Return [X, Y] of the center of cell containing provided text 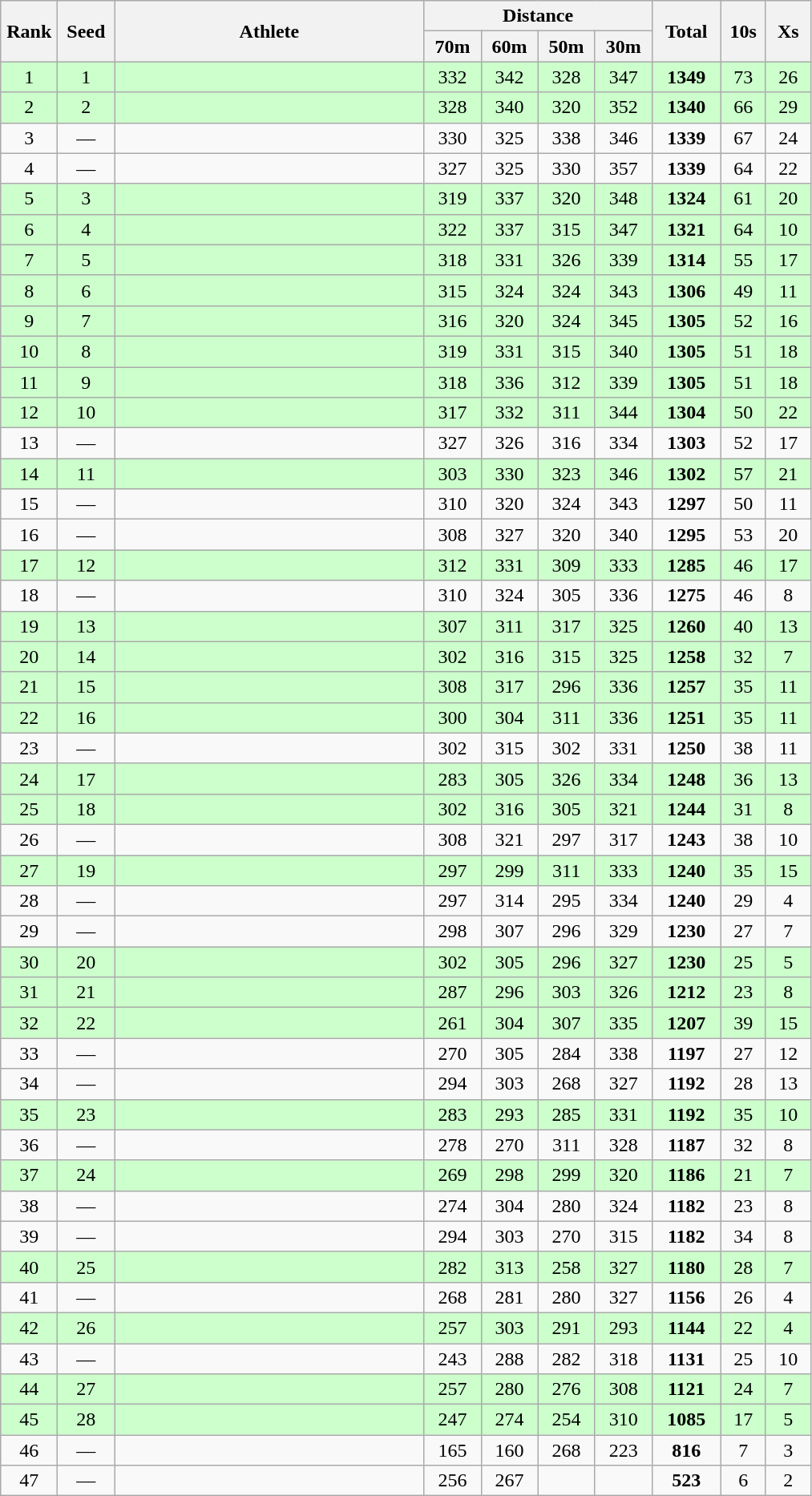
Athlete [269, 31]
1212 [686, 993]
1197 [686, 1053]
43 [29, 1359]
1251 [686, 718]
281 [510, 1297]
1248 [686, 778]
1131 [686, 1359]
288 [510, 1359]
Rank [29, 31]
1257 [686, 687]
1180 [686, 1267]
256 [452, 1481]
70m [452, 46]
53 [743, 535]
314 [510, 901]
345 [624, 321]
243 [452, 1359]
1121 [686, 1389]
1324 [686, 199]
Seed [87, 31]
342 [510, 77]
323 [566, 474]
352 [624, 107]
258 [566, 1267]
348 [624, 199]
47 [29, 1481]
160 [510, 1450]
261 [452, 1023]
267 [510, 1481]
60m [510, 46]
816 [686, 1450]
1244 [686, 809]
42 [29, 1328]
57 [743, 474]
329 [624, 932]
1144 [686, 1328]
1302 [686, 474]
1303 [686, 443]
10s [743, 31]
300 [452, 718]
1304 [686, 413]
Distance [538, 16]
55 [743, 260]
1314 [686, 260]
1295 [686, 535]
1187 [686, 1145]
335 [624, 1023]
1085 [686, 1420]
1260 [686, 626]
1340 [686, 107]
322 [452, 229]
1156 [686, 1297]
223 [624, 1450]
61 [743, 199]
1243 [686, 839]
1207 [686, 1023]
357 [624, 168]
287 [452, 993]
247 [452, 1420]
284 [566, 1053]
30 [29, 962]
67 [743, 138]
313 [510, 1267]
295 [566, 901]
165 [452, 1450]
269 [452, 1175]
254 [566, 1420]
1349 [686, 77]
285 [566, 1114]
33 [29, 1053]
291 [566, 1328]
73 [743, 77]
1250 [686, 748]
344 [624, 413]
1306 [686, 290]
1321 [686, 229]
Xs [788, 31]
49 [743, 290]
278 [452, 1145]
1258 [686, 657]
276 [566, 1389]
1297 [686, 504]
1186 [686, 1175]
50m [566, 46]
37 [29, 1175]
Total [686, 31]
44 [29, 1389]
66 [743, 107]
1285 [686, 565]
41 [29, 1297]
45 [29, 1420]
1275 [686, 596]
30m [624, 46]
309 [566, 565]
523 [686, 1481]
